Determine the [x, y] coordinate at the center of the cell enclosing the given text.  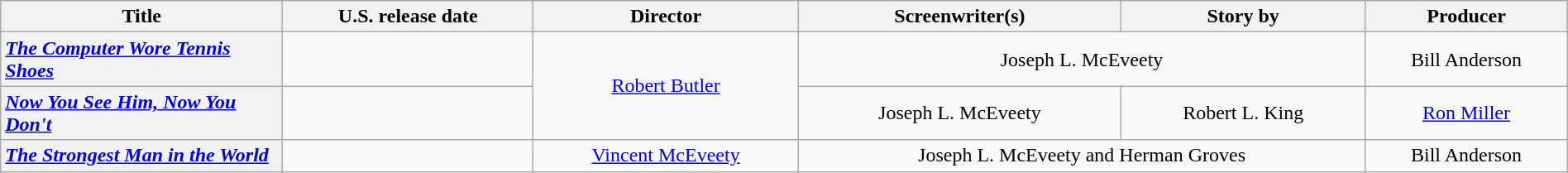
U.S. release date [409, 17]
Vincent McEveety [666, 156]
Robert Butler [666, 86]
The Computer Wore Tennis Shoes [142, 60]
The Strongest Man in the World [142, 156]
Story by [1244, 17]
Ron Miller [1466, 113]
Robert L. King [1244, 113]
Screenwriter(s) [959, 17]
Director [666, 17]
Producer [1466, 17]
Now You See Him, Now You Don't [142, 113]
Joseph L. McEveety and Herman Groves [1082, 156]
Title [142, 17]
